Locate the cell with the specified text and output its (x, y) center coordinate. 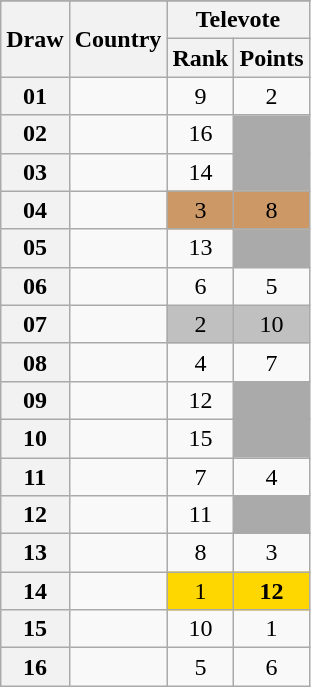
9 (200, 96)
Draw (35, 39)
01 (35, 96)
Points (272, 58)
Rank (200, 58)
07 (35, 324)
09 (35, 400)
05 (35, 248)
Country (118, 39)
06 (35, 286)
02 (35, 134)
08 (35, 362)
04 (35, 210)
Televote (238, 20)
03 (35, 172)
